Provide the (X, Y) coordinate of the cell's center where the given text is located.  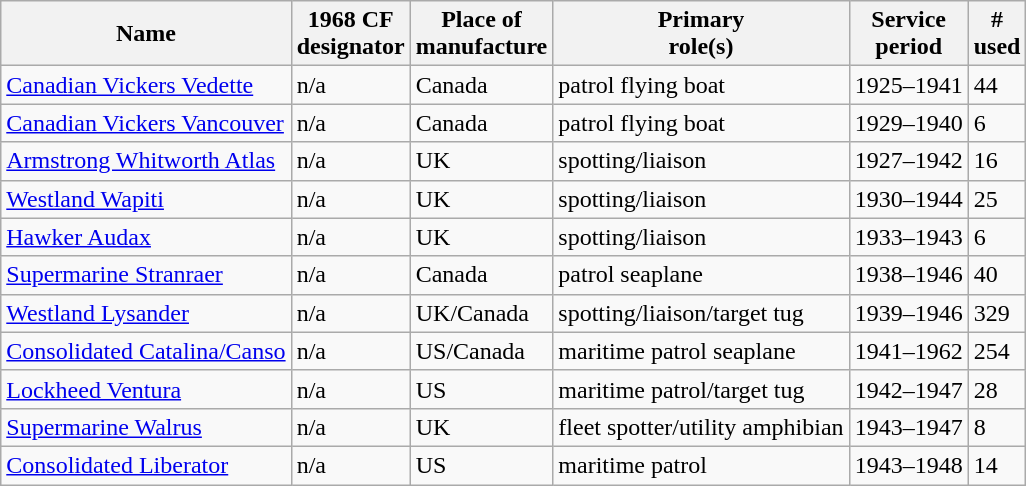
Consolidated Liberator (146, 465)
16 (997, 161)
1941–1962 (908, 351)
Name (146, 34)
spotting/liaison/target tug (701, 313)
28 (997, 389)
1929–1940 (908, 123)
40 (997, 275)
Place ofmanufacture (482, 34)
fleet spotter/utility amphibian (701, 427)
maritime patrol seaplane (701, 351)
25 (997, 199)
1925–1941 (908, 85)
UK/Canada (482, 313)
1943–1947 (908, 427)
329 (997, 313)
Westland Lysander (146, 313)
8 (997, 427)
44 (997, 85)
1930–1944 (908, 199)
Canadian Vickers Vancouver (146, 123)
1942–1947 (908, 389)
1927–1942 (908, 161)
Canadian Vickers Vedette (146, 85)
Supermarine Stranraer (146, 275)
1943–1948 (908, 465)
254 (997, 351)
Primaryrole(s) (701, 34)
maritime patrol (701, 465)
patrol seaplane (701, 275)
maritime patrol/target tug (701, 389)
Westland Wapiti (146, 199)
Serviceperiod (908, 34)
1933–1943 (908, 237)
1938–1946 (908, 275)
#used (997, 34)
Supermarine Walrus (146, 427)
1968 CFdesignator (350, 34)
Hawker Audax (146, 237)
Lockheed Ventura (146, 389)
1939–1946 (908, 313)
US/Canada (482, 351)
Armstrong Whitworth Atlas (146, 161)
14 (997, 465)
Consolidated Catalina/Canso (146, 351)
